Locate the cell with the specified text and output its (x, y) center coordinate. 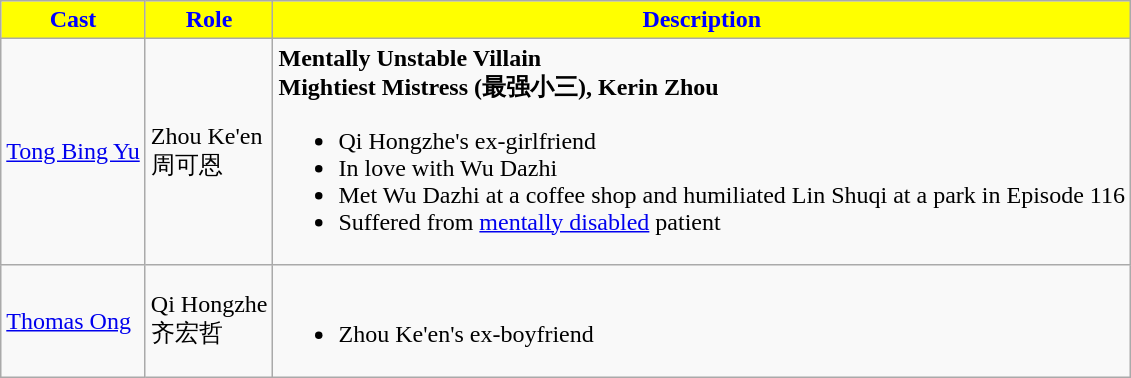
Zhou Ke'en's ex-boyfriend (702, 320)
Tong Bing Yu (74, 152)
Zhou Ke'en 周可恩 (209, 152)
Role (209, 20)
Cast (74, 20)
Thomas Ong (74, 320)
Qi Hongzhe 齐宏哲 (209, 320)
Description (702, 20)
